Output the (x, y) coordinate of the center of the cell containing the given text.  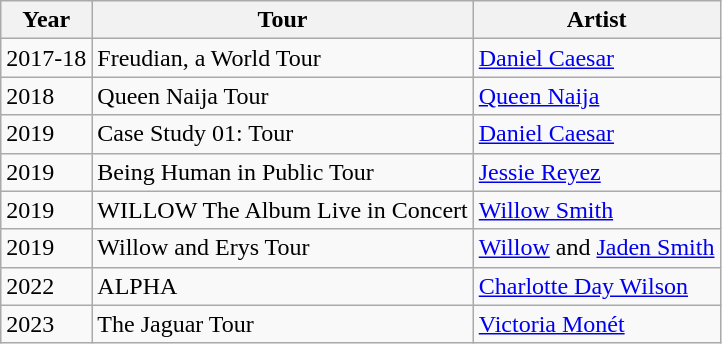
Willow and Erys Tour (282, 248)
2017-18 (46, 58)
Willow Smith (596, 210)
Case Study 01: Tour (282, 134)
Victoria Monét (596, 324)
2022 (46, 286)
Being Human in Public Tour (282, 172)
Charlotte Day Wilson (596, 286)
Jessie Reyez (596, 172)
ALPHA (282, 286)
Freudian, a World Tour (282, 58)
WILLOW The Album Live in Concert (282, 210)
Artist (596, 20)
Tour (282, 20)
Willow and Jaden Smith (596, 248)
2018 (46, 96)
Queen Naija Tour (282, 96)
2023 (46, 324)
Year (46, 20)
The Jaguar Tour (282, 324)
Queen Naija (596, 96)
